Determine the [x, y] coordinate at the center of the cell enclosing the given text.  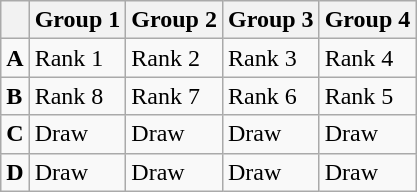
Rank 2 [174, 58]
Rank 3 [270, 58]
Group 4 [368, 20]
Rank 5 [368, 96]
A [15, 58]
Rank 8 [78, 96]
D [15, 172]
B [15, 96]
Rank 4 [368, 58]
Group 2 [174, 20]
Rank 1 [78, 58]
Rank 7 [174, 96]
Rank 6 [270, 96]
Group 3 [270, 20]
Group 1 [78, 20]
C [15, 134]
